Search for the cell housing the specified text and yield its [X, Y] center coordinate. 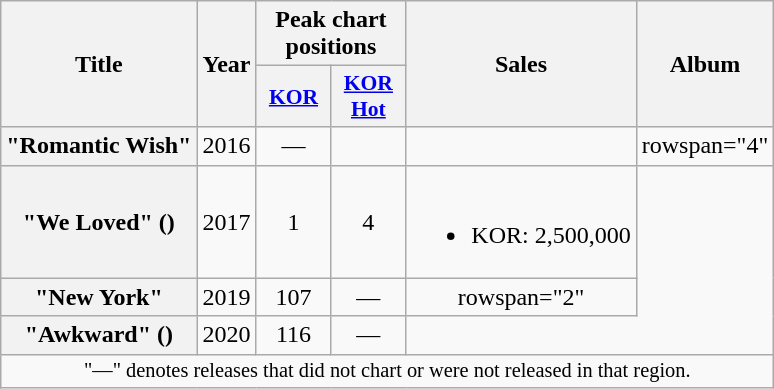
2016 [226, 146]
rowspan="4" [705, 146]
Album [705, 64]
"Awkward" () [99, 335]
rowspan="2" [521, 297]
Year [226, 64]
2020 [226, 335]
1 [294, 222]
2019 [226, 297]
Peak chart positions [331, 34]
KOR: 2,500,000 [521, 222]
"New York" [99, 297]
107 [294, 297]
"Romantic Wish" [99, 146]
Title [99, 64]
4 [368, 222]
2017 [226, 222]
116 [294, 335]
Sales [521, 64]
KORHot [368, 96]
"—" denotes releases that did not chart or were not released in that region. [388, 371]
"We Loved" () [99, 222]
KOR [294, 96]
